For the text-containing cell, return its midpoint in [x, y] coordinate format. 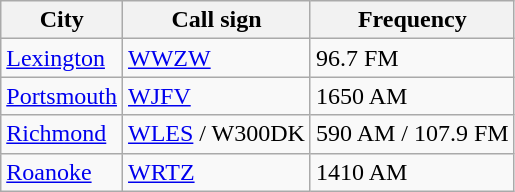
WRTZ [217, 172]
WJFV [217, 96]
96.7 FM [412, 58]
Frequency [412, 20]
Call sign [217, 20]
Lexington [62, 58]
City [62, 20]
1650 AM [412, 96]
590 AM / 107.9 FM [412, 134]
WLES / W300DK [217, 134]
Richmond [62, 134]
Roanoke [62, 172]
1410 AM [412, 172]
WWZW [217, 58]
Portsmouth [62, 96]
